Search for the cell housing the specified text and yield its [x, y] center coordinate. 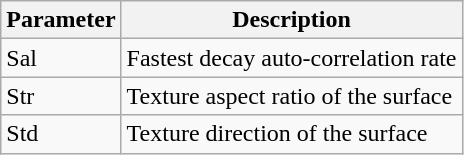
Sal [61, 58]
Fastest decay auto-correlation rate [292, 58]
Parameter [61, 20]
Description [292, 20]
Texture aspect ratio of the surface [292, 96]
Str [61, 96]
Std [61, 134]
Texture direction of the surface [292, 134]
